Scan for the cell matching the given text and deliver its (X, Y) coordinate at center. 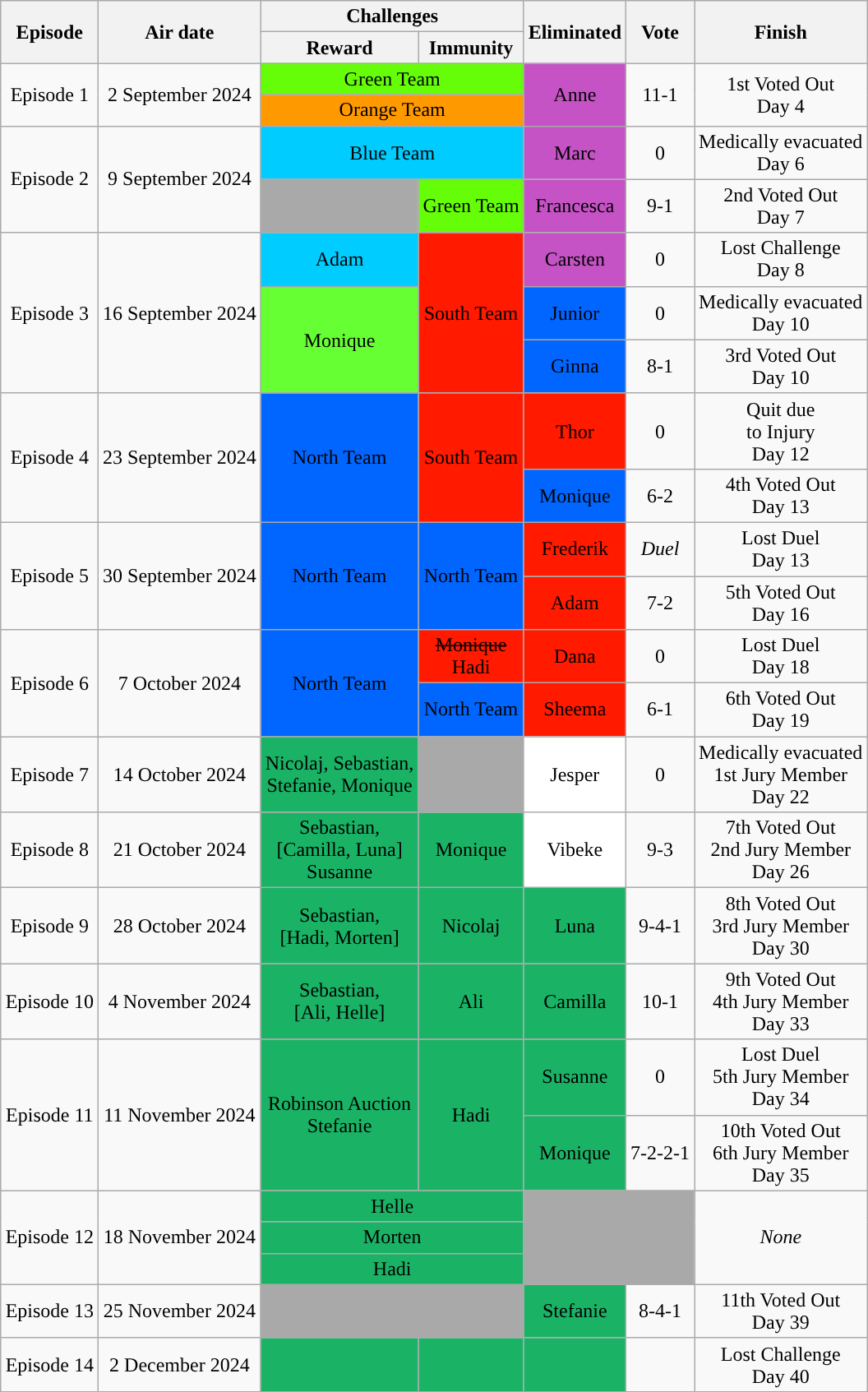
Dana (575, 656)
Sebastian, [Ali, Helle] (339, 1001)
8-1 (661, 367)
Orange Team (392, 110)
Ginna (575, 367)
Episode 2 (49, 179)
Medically evacuatedDay 6 (781, 153)
14 October 2024 (180, 775)
2 September 2024 (180, 95)
2nd Voted OutDay 7 (781, 206)
Carsten (575, 260)
9-4-1 (661, 926)
Lost Duel5th Jury MemberDay 34 (781, 1077)
Episode 1 (49, 95)
30 September 2024 (180, 576)
4th Voted OutDay 13 (781, 495)
Lost DuelDay 13 (781, 549)
None (781, 1237)
Duel (661, 549)
7 October 2024 (180, 683)
7-2-2-1 (661, 1153)
Lost ChallengeDay 40 (781, 1365)
Vote (661, 32)
25 November 2024 (180, 1311)
Episode 13 (49, 1311)
11-1 (661, 95)
Quit dueto InjuryDay 12 (781, 431)
Sebastian, [Hadi, Morten] (339, 926)
Episode 3 (49, 312)
Episode 9 (49, 926)
Episode 6 (49, 683)
2 December 2024 (180, 1365)
9 September 2024 (180, 179)
Stefanie (575, 1311)
Nicolaj, Sebastian,Stefanie, Monique (339, 775)
1st Voted OutDay 4 (781, 95)
5th Voted OutDay 16 (781, 602)
Nicolaj (471, 926)
18 November 2024 (180, 1237)
21 October 2024 (180, 850)
7th Voted Out2nd Jury MemberDay 26 (781, 850)
6-1 (661, 710)
Reward (339, 48)
Episode 10 (49, 1001)
7-2 (661, 602)
Susanne (575, 1077)
Episode 5 (49, 576)
Camilla (575, 1001)
Blue Team (392, 153)
6-2 (661, 495)
Episode 11 (49, 1115)
11th Voted OutDay 39 (781, 1311)
Episode 8 (49, 850)
Helle (392, 1206)
Morten (392, 1237)
9-1 (661, 206)
9th Voted Out4th Jury MemberDay 33 (781, 1001)
Francesca (575, 206)
Medically evacuatedDay 10 (781, 312)
Air date (180, 32)
23 September 2024 (180, 457)
Episode (49, 32)
Episode 12 (49, 1237)
Sheema (575, 710)
28 October 2024 (180, 926)
Immunity (471, 48)
Anne (575, 95)
Ali (471, 1001)
6th Voted OutDay 19 (781, 710)
4 November 2024 (180, 1001)
Episode 7 (49, 775)
8-4-1 (661, 1311)
Junior (575, 312)
9-3 (661, 850)
Challenges (392, 16)
Episode 4 (49, 457)
Lost ChallengeDay 8 (781, 260)
MoniqueHadi (471, 656)
3rd Voted OutDay 10 (781, 367)
10-1 (661, 1001)
Eliminated (575, 32)
Marc (575, 153)
Jesper (575, 775)
16 September 2024 (180, 312)
Episode 14 (49, 1365)
Luna (575, 926)
Sebastian, [Camilla, Luna]Susanne (339, 850)
Robinson AuctionStefanie (339, 1115)
Lost DuelDay 18 (781, 656)
Vibeke (575, 850)
10th Voted Out6th Jury MemberDay 35 (781, 1153)
11 November 2024 (180, 1115)
Finish (781, 32)
Thor (575, 431)
Frederik (575, 549)
Medically evacuated1st Jury MemberDay 22 (781, 775)
8th Voted Out3rd Jury MemberDay 30 (781, 926)
